Provide the [x, y] coordinate of the cell's center where the given text is located.  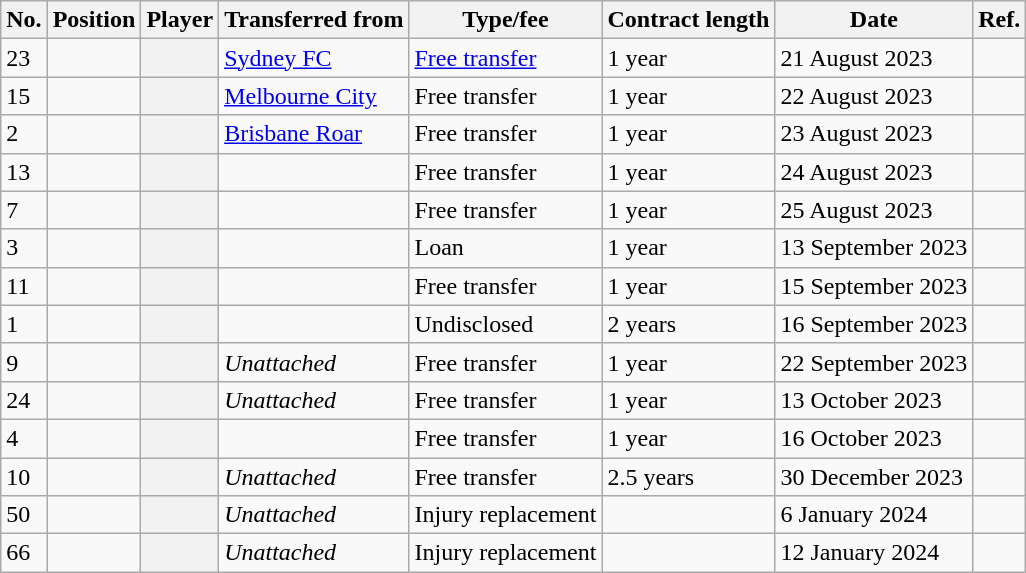
Ref. [1000, 20]
23 August 2023 [874, 134]
21 August 2023 [874, 58]
Loan [506, 248]
24 [24, 400]
3 [24, 248]
2 years [688, 324]
22 August 2023 [874, 96]
11 [24, 286]
15 September 2023 [874, 286]
30 December 2023 [874, 477]
12 January 2024 [874, 553]
1 [24, 324]
25 August 2023 [874, 210]
24 August 2023 [874, 172]
Date [874, 20]
Position [94, 20]
13 [24, 172]
10 [24, 477]
22 September 2023 [874, 362]
2.5 years [688, 477]
Player [180, 20]
Brisbane Roar [314, 134]
Transferred from [314, 20]
Contract length [688, 20]
Sydney FC [314, 58]
15 [24, 96]
Type/fee [506, 20]
13 October 2023 [874, 400]
50 [24, 515]
16 September 2023 [874, 324]
13 September 2023 [874, 248]
6 January 2024 [874, 515]
Melbourne City [314, 96]
Undisclosed [506, 324]
16 October 2023 [874, 438]
4 [24, 438]
7 [24, 210]
66 [24, 553]
9 [24, 362]
23 [24, 58]
No. [24, 20]
2 [24, 134]
